Detect which cell encompasses the target text, then output its [X, Y] center coordinate. 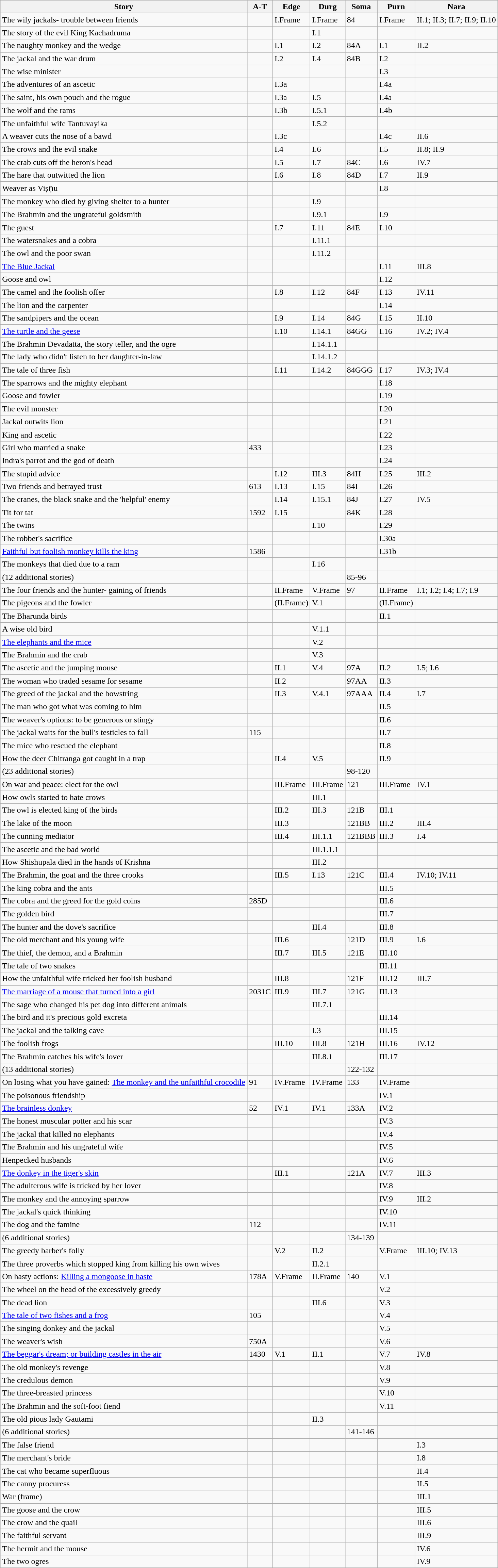
84 [361, 20]
The merchant's bride [124, 1458]
I.14.1.2 [328, 357]
121F [361, 979]
The twins [124, 525]
I.19 [396, 396]
121B [361, 810]
Durg [328, 7]
121H [361, 1043]
98-120 [361, 771]
2031C [260, 992]
The wise minister [124, 71]
Nara [456, 7]
The old monkey's revenge [124, 1367]
III.16 [396, 1043]
IV.2 [396, 1108]
III.14 [396, 1017]
The monkey who died by giving shelter to a hunter [124, 201]
I.27 [396, 500]
178A [260, 1276]
I.21 [396, 422]
The greedy barber's folly [124, 1251]
I.24 [396, 460]
133A [361, 1108]
The wily jackals- trouble between friends [124, 20]
I.15.1 [328, 500]
III.12 [396, 979]
III.17 [396, 1056]
Henpecked husbands [124, 1160]
The story of the evil King Kachadruma [124, 33]
The goose and the crow [124, 1510]
84J [361, 500]
The lake of the moon [124, 823]
The Brahmin catches his wife's lover [124, 1056]
The Brahmin and the crab [124, 655]
The cunning mediator [124, 836]
I.9.1 [328, 214]
How the deer Chitranga got caught in a trap [124, 758]
Tit for tat [124, 512]
The cat who became superfluous [124, 1471]
84I [361, 487]
The weaver's options: to be generous or stingy [124, 720]
The turtle and the geese [124, 331]
1586 [260, 551]
84D [361, 175]
The stupid advice [124, 473]
I.22 [396, 435]
Purn [396, 7]
The wheel on the head of the excessively greedy [124, 1289]
The adventures of an ascetic [124, 84]
The man who got what was coming to him [124, 707]
The weaver's wish [124, 1341]
The sparrows and the mighty elephant [124, 383]
The naughty monkey and the wedge [124, 46]
The Blue Jackal [124, 266]
Faithful but foolish monkey kills the king [124, 551]
The owl and the poor swan [124, 253]
285D [260, 901]
1430 [260, 1354]
The bird and it's precious gold excreta [124, 1017]
III.1.1 [328, 836]
The old merchant and his young wife [124, 940]
The cranes, the black snake and the 'helpful' enemy [124, 500]
The honest muscular potter and his scar [124, 1121]
The jackal's quick thinking [124, 1212]
IV.3 [396, 1121]
The crow and the quail [124, 1523]
The guest [124, 227]
121D [361, 940]
III.13 [396, 992]
I.31b [396, 551]
III.10; IV.13 [456, 1251]
The dead lion [124, 1302]
II.7 [396, 733]
The monkeys that died due to a ram [124, 564]
Goose and fowler [124, 396]
On losing what you have gained: The monkey and the unfaithful crocodile [124, 1082]
Indra's parrot and the god of death [124, 460]
III.8.1 [328, 1056]
The three proverbs which stopped king from killing his own wives [124, 1263]
The three-breasted princess [124, 1393]
The jackal that killed no elephants [124, 1134]
112 [260, 1225]
On war and peace: elect for the owl [124, 784]
III.1.1.1 [328, 849]
IV.12 [456, 1043]
The Brahmin and the ungrateful goldsmith [124, 214]
The brainless donkey [124, 1108]
The tale of two snakes [124, 966]
War (frame) [124, 1497]
97AA [361, 681]
The marriage of a mouse that turned into a girl [124, 992]
V.4.1 [328, 694]
The ascetic and the jumping mouse [124, 668]
I.28 [396, 512]
IV.2; IV.4 [456, 331]
Girl who married a snake [124, 447]
(12 additional stories) [124, 577]
The foolish frogs [124, 1043]
52 [260, 1108]
The lion and the carpenter [124, 305]
II.2.1 [328, 1263]
The hunter and the dove's sacrifice [124, 927]
The saint, his own pouch and the rogue [124, 97]
The golden bird [124, 914]
II.1; II.3; II.7; II.9; II.10 [456, 20]
1592 [260, 512]
V.9 [396, 1380]
84F [361, 292]
The Brahmin Devadatta, the story teller, and the ogre [124, 344]
105 [260, 1316]
The four friends and the hunter- gaining of friends [124, 590]
97 [361, 590]
King and ascetic [124, 435]
I.5.1 [328, 110]
Jackal outwits lion [124, 422]
The elephants and the mice [124, 642]
84C [361, 162]
The watersnakes and a cobra [124, 240]
The pigeons and the fowler [124, 603]
The Brahmin and his ungrateful wife [124, 1147]
I.4b [396, 110]
The Brahmin and the soft-foot fiend [124, 1406]
134-139 [361, 1238]
The false friend [124, 1445]
The donkey in the tiger's skin [124, 1173]
IV.10; IV.11 [456, 875]
I.14.2 [328, 370]
The credulous demon [124, 1380]
V.11 [396, 1406]
The tale of three fish [124, 370]
The old pious lady Gautami [124, 1419]
The thief, the demon, and a Brahmin [124, 953]
The jackal and the talking cave [124, 1030]
The crab cuts off the heron's head [124, 162]
The Brahmin, the goat and the three crooks [124, 875]
IV.10 [396, 1212]
Story [124, 7]
How owls started to hate crows [124, 797]
84K [361, 512]
91 [260, 1082]
I.14.1.1 [328, 344]
The tale of two fishes and a frog [124, 1316]
The crows and the evil snake [124, 149]
The lady who didn't listen to her daughter-in-law [124, 357]
III.15 [396, 1030]
III.11 [396, 966]
(13 additional stories) [124, 1069]
(23 additional stories) [124, 771]
The wolf and the rams [124, 110]
The hare that outwitted the lion [124, 175]
V.10 [396, 1393]
The singing donkey and the jackal [124, 1328]
The poisonous friendship [124, 1095]
The owl is elected king of the birds [124, 810]
121G [361, 992]
The mice who rescued the elephant [124, 746]
84GG [361, 331]
On hasty actions: Killing a mongoose in haste [124, 1276]
84G [361, 318]
I.20 [396, 409]
121C [361, 875]
I.14.1 [328, 331]
How Shishupala died in the hands of Krishna [124, 862]
84E [361, 227]
Weaver as Vișṇu [124, 189]
How the unfaithful wife tricked her foolish husband [124, 979]
750A [260, 1341]
Goose and owl [124, 279]
The faithful servant [124, 1536]
I.26 [396, 487]
The hermit and the mouse [124, 1549]
I.5.2 [328, 123]
The jackal and the war drum [124, 59]
I.23 [396, 447]
The unfaithful wife Tantuvayika [124, 123]
The sandpipers and the ocean [124, 318]
I.18 [396, 383]
84A [361, 46]
The beggar's dream; or building castles in the air [124, 1354]
97A [361, 668]
V.1.1 [328, 629]
115 [260, 733]
II.10 [456, 318]
140 [361, 1276]
141-146 [361, 1432]
121A [361, 1173]
I.11.2 [328, 253]
The canny procuress [124, 1484]
121BB [361, 823]
The dog and the famine [124, 1225]
The king cobra and the ants [124, 888]
The evil monster [124, 409]
II.8 [396, 746]
The woman who traded sesame for sesame [124, 681]
613 [260, 487]
I.17 [396, 370]
V.6 [396, 1341]
Edge [292, 7]
84B [361, 59]
I.3b [292, 110]
Two friends and betrayed trust [124, 487]
I.25 [396, 473]
133 [361, 1082]
433 [260, 447]
A-T [260, 7]
II.8; II.9 [456, 149]
I.5; I.6 [456, 668]
121E [361, 953]
I.4c [396, 136]
The greed of the jackal and the bowstring [124, 694]
III.7.1 [328, 1004]
A weaver cuts the nose of a bawd [124, 136]
A wise old bird [124, 629]
V.8 [396, 1367]
85-96 [361, 577]
The two ogres [124, 1562]
IV.4 [396, 1134]
121 [361, 784]
I.11.1 [328, 240]
I.30a [396, 538]
The camel and the foolish offer [124, 292]
The adulterous wife is tricked by her lover [124, 1186]
I.3c [292, 136]
84GGG [361, 370]
The cobra and the greed for the gold coins [124, 901]
The jackal waits for the bull's testicles to fall [124, 733]
97AAA [361, 694]
The robber's sacrifice [124, 538]
I.29 [396, 525]
121BBB [361, 836]
V.7 [396, 1354]
84H [361, 473]
IV.3; IV.4 [456, 370]
Soma [361, 7]
122-132 [361, 1069]
The Bharunda birds [124, 616]
The sage who changed his pet dog into different animals [124, 1004]
The ascetic and the bad world [124, 849]
The monkey and the annoying sparrow [124, 1199]
I.1; I.2; I.4; I.7; I.9 [456, 590]
